Provide the (X, Y) coordinate of the cell's center where the given text is located.  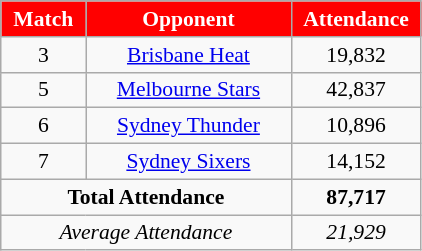
Average Attendance (146, 233)
Sydney Thunder (188, 126)
19,832 (356, 55)
Match (44, 19)
Attendance (356, 19)
10,896 (356, 126)
Total Attendance (146, 197)
Brisbane Heat (188, 55)
Melbourne Stars (188, 90)
Opponent (188, 19)
5 (44, 90)
3 (44, 55)
6 (44, 126)
87,717 (356, 197)
7 (44, 162)
42,837 (356, 90)
Sydney Sixers (188, 162)
14,152 (356, 162)
21,929 (356, 233)
